Pinpoint the cell where the given text exists, returning its [x, y] midpoint coordinate. 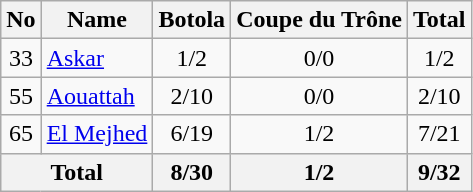
8/30 [192, 172]
Aouattah [97, 96]
Coupe du Trône [320, 20]
33 [21, 58]
7/21 [439, 134]
65 [21, 134]
55 [21, 96]
9/32 [439, 172]
Askar [97, 58]
Name [97, 20]
No [21, 20]
6/19 [192, 134]
Botola [192, 20]
El Mejhed [97, 134]
